Pinpoint the cell where the given text exists, returning its [x, y] midpoint coordinate. 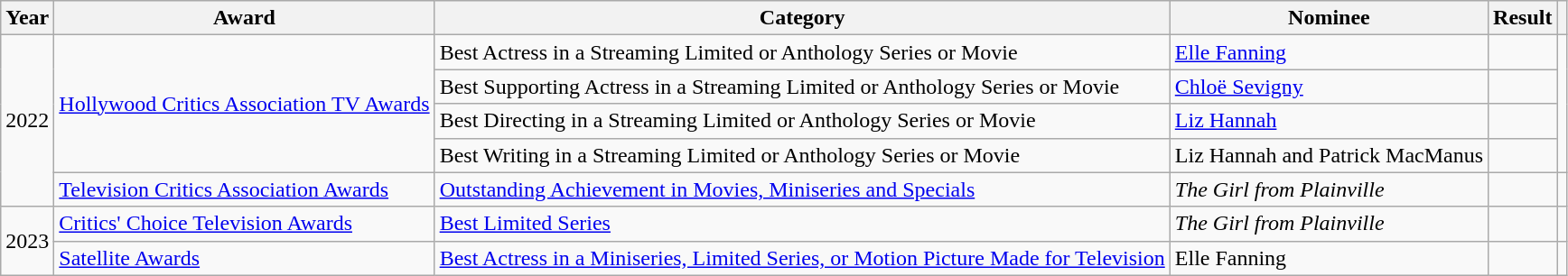
Award [244, 18]
Satellite Awards [244, 258]
Best Writing in a Streaming Limited or Anthology Series or Movie [802, 155]
2023 [27, 241]
Critics' Choice Television Awards [244, 224]
Nominee [1329, 18]
Best Supporting Actress in a Streaming Limited or Anthology Series or Movie [802, 87]
Liz Hannah and Patrick MacManus [1329, 155]
Best Actress in a Streaming Limited or Anthology Series or Movie [802, 52]
Best Limited Series [802, 224]
Best Actress in a Miniseries, Limited Series, or Motion Picture Made for Television [802, 258]
Outstanding Achievement in Movies, Miniseries and Specials [802, 189]
Liz Hannah [1329, 121]
Year [27, 18]
2022 [27, 121]
Best Directing in a Streaming Limited or Anthology Series or Movie [802, 121]
Result [1523, 18]
Television Critics Association Awards [244, 189]
Hollywood Critics Association TV Awards [244, 104]
Category [802, 18]
Chloë Sevigny [1329, 87]
